Identify which cell holds the provided text, then report its (x, y) central coordinate. 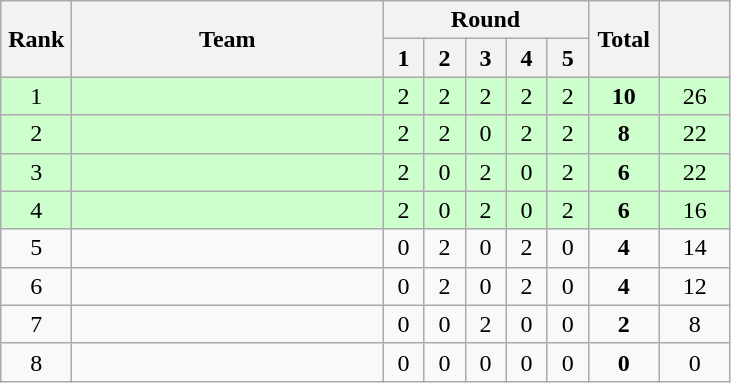
Total (624, 39)
Team (228, 39)
16 (694, 210)
7 (36, 324)
Round (486, 20)
14 (694, 248)
26 (694, 96)
12 (694, 286)
Rank (36, 39)
10 (624, 96)
